Search for the cell housing the specified text and yield its (X, Y) center coordinate. 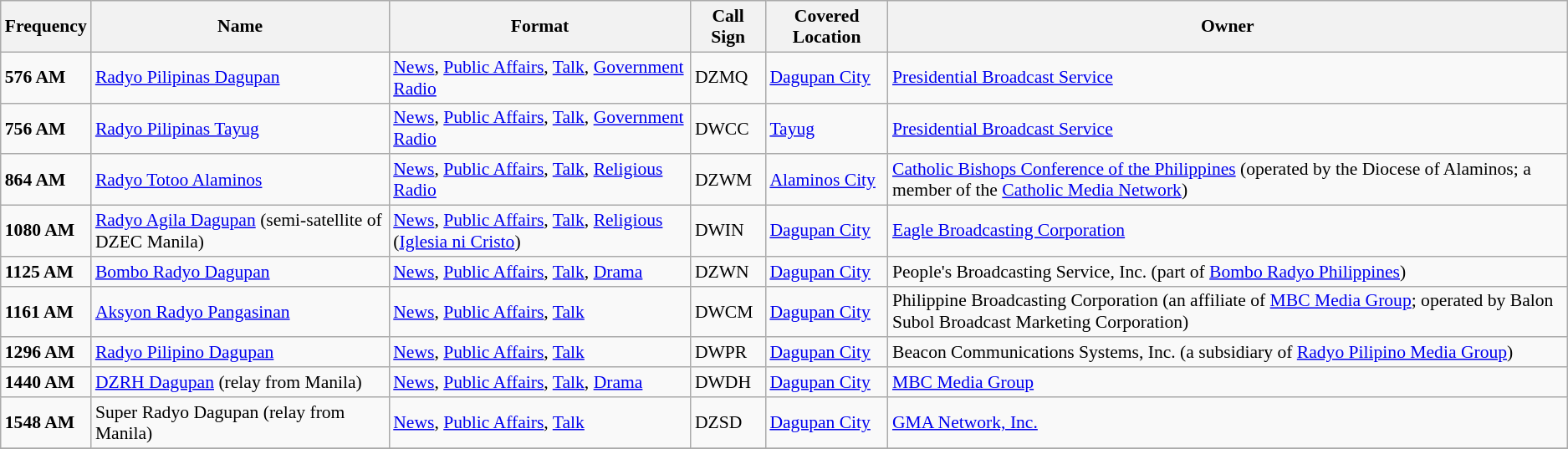
DWCM (728, 311)
Frequency (46, 27)
Aksyon Radyo Pangasinan (240, 311)
1161 AM (46, 311)
DWCC (728, 129)
DWPR (728, 353)
864 AM (46, 181)
Super Radyo Dagupan (relay from Manila) (240, 423)
Radyo Pilipinas Tayug (240, 129)
Radyo Pilipino Dagupan (240, 353)
Eagle Broadcasting Corporation (1228, 231)
DZSD (728, 423)
News, Public Affairs, Talk, Religious Radio (540, 181)
People's Broadcasting Service, Inc. (part of Bombo Radyo Philippines) (1228, 272)
MBC Media Group (1228, 382)
Catholic Bishops Conference of the Philippines (operated by the Diocese of Alaminos; a member of the Catholic Media Network) (1228, 181)
Bombo Radyo Dagupan (240, 272)
DZMQ (728, 77)
GMA Network, Inc. (1228, 423)
576 AM (46, 77)
1080 AM (46, 231)
Covered Location (826, 27)
Radyo Agila Dagupan (semi-satellite of DZEC Manila) (240, 231)
Radyo Pilipinas Dagupan (240, 77)
Alaminos City (826, 181)
756 AM (46, 129)
1440 AM (46, 382)
Philippine Broadcasting Corporation (an affiliate of MBC Media Group; operated by Balon Subol Broadcast Marketing Corporation) (1228, 311)
Name (240, 27)
1125 AM (46, 272)
1548 AM (46, 423)
DZRH Dagupan (relay from Manila) (240, 382)
Beacon Communications Systems, Inc. (a subsidiary of Radyo Pilipino Media Group) (1228, 353)
Call Sign (728, 27)
DZWN (728, 272)
DZWM (728, 181)
Radyo Totoo Alaminos (240, 181)
Tayug (826, 129)
1296 AM (46, 353)
News, Public Affairs, Talk, Religious (Iglesia ni Cristo) (540, 231)
DWIN (728, 231)
Owner (1228, 27)
Format (540, 27)
DWDH (728, 382)
